Extract the (x, y) coordinate from the center of the cell holding the provided text.  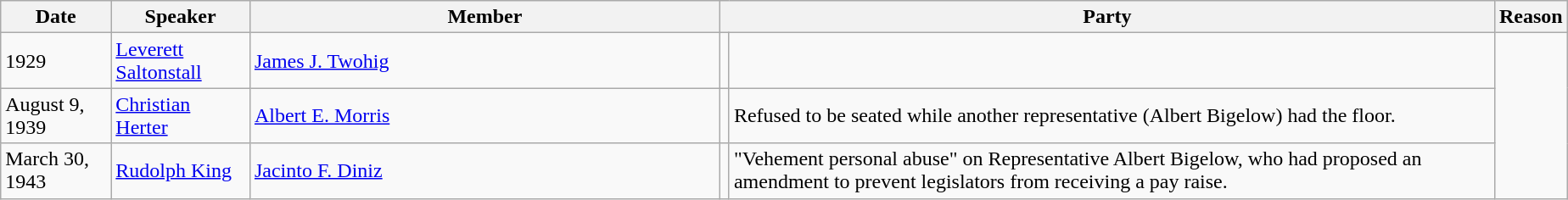
"Vehement personal abuse" on Representative Albert Bigelow, who had proposed an amendment to prevent legislators from receiving a pay raise. (1112, 171)
Leverett Saltonstall (181, 61)
James J. Twohig (484, 61)
Party (1106, 17)
Albert E. Morris (484, 115)
Jacinto F. Diniz (484, 171)
Refused to be seated while another representative (Albert Bigelow) had the floor. (1112, 115)
Member (484, 17)
Rudolph King (181, 171)
Christian Herter (181, 115)
August 9, 1939 (56, 115)
March 30, 1943 (56, 171)
1929 (56, 61)
Speaker (181, 17)
Reason (1531, 17)
Date (56, 17)
